Return [X, Y] of the center of cell containing provided text 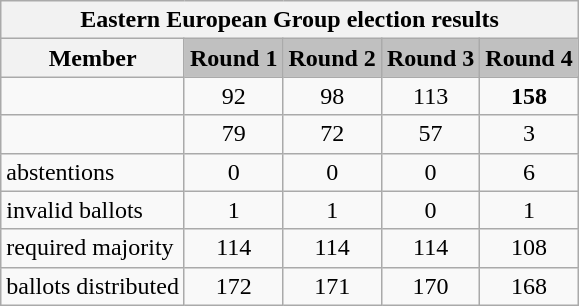
invalid ballots [93, 210]
Eastern European Group election results [290, 20]
113 [430, 96]
Round 4 [529, 58]
ballots distributed [93, 286]
3 [529, 134]
170 [430, 286]
Round 1 [233, 58]
98 [332, 96]
abstentions [93, 172]
57 [430, 134]
171 [332, 286]
required majority [93, 248]
Member [93, 58]
92 [233, 96]
158 [529, 96]
108 [529, 248]
79 [233, 134]
72 [332, 134]
Round 3 [430, 58]
6 [529, 172]
168 [529, 286]
172 [233, 286]
Round 2 [332, 58]
